Identify which cell holds the provided text, then report its [X, Y] central coordinate. 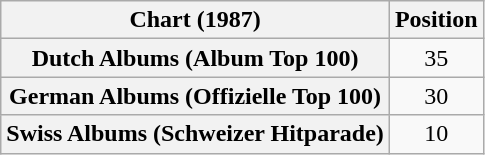
Dutch Albums (Album Top 100) [196, 58]
10 [436, 134]
30 [436, 96]
German Albums (Offizielle Top 100) [196, 96]
Swiss Albums (Schweizer Hitparade) [196, 134]
Chart (1987) [196, 20]
35 [436, 58]
Position [436, 20]
